Search for the cell housing the specified text and yield its (x, y) center coordinate. 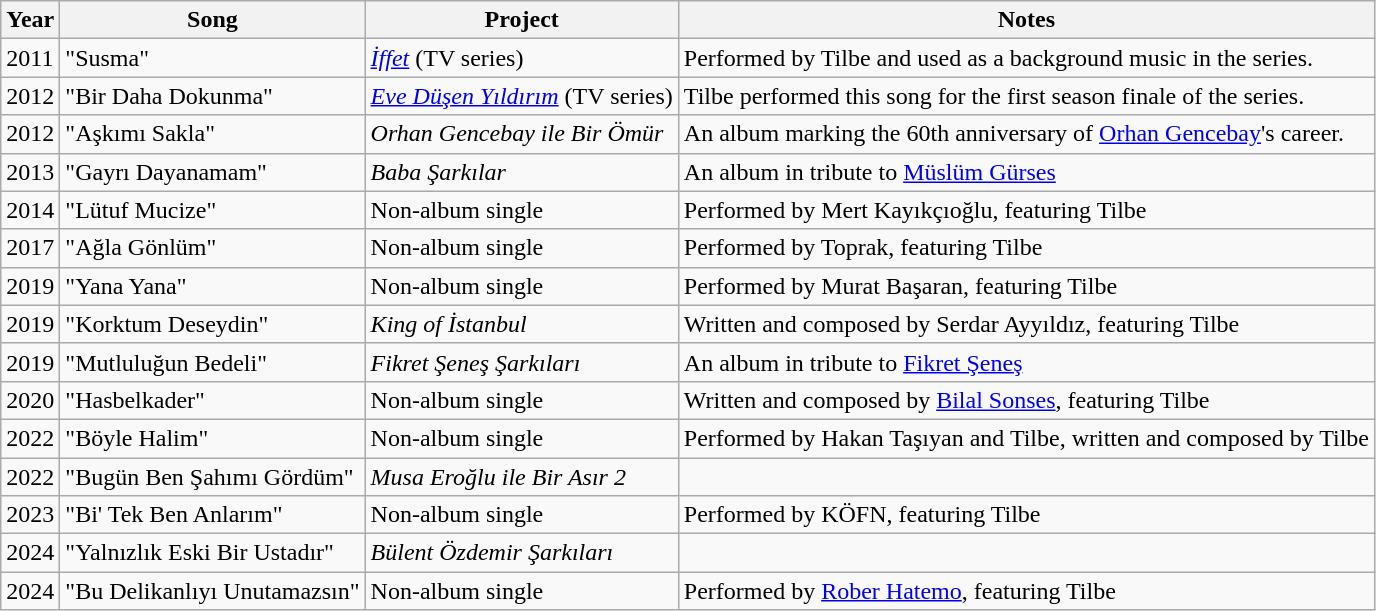
2014 (30, 210)
"Susma" (212, 58)
Tilbe performed this song for the first season finale of the series. (1026, 96)
King of İstanbul (522, 324)
"Gayrı Dayanamam" (212, 172)
"Hasbelkader" (212, 400)
Performed by KÖFN, featuring Tilbe (1026, 515)
İffet (TV series) (522, 58)
2020 (30, 400)
Performed by Tilbe and used as a background music in the series. (1026, 58)
"Yana Yana" (212, 286)
"Korktum Deseydin" (212, 324)
"Lütuf Mucize" (212, 210)
"Mutluluğun Bedeli" (212, 362)
2013 (30, 172)
Performed by Murat Başaran, featuring Tilbe (1026, 286)
Song (212, 20)
Written and composed by Bilal Sonses, featuring Tilbe (1026, 400)
2011 (30, 58)
Performed by Hakan Taşıyan and Tilbe, written and composed by Tilbe (1026, 438)
Musa Eroğlu ile Bir Asır 2 (522, 477)
"Bi' Tek Ben Anlarım" (212, 515)
Performed by Rober Hatemo, featuring Tilbe (1026, 591)
Project (522, 20)
Bülent Özdemir Şarkıları (522, 553)
Fikret Şeneş Şarkıları (522, 362)
"Aşkımı Sakla" (212, 134)
"Yalnızlık Eski Bir Ustadır" (212, 553)
2023 (30, 515)
2017 (30, 248)
"Bu Delikanlıyı Unutamazsın" (212, 591)
Performed by Mert Kayıkçıoğlu, featuring Tilbe (1026, 210)
An album in tribute to Müslüm Gürses (1026, 172)
"Böyle Halim" (212, 438)
Performed by Toprak, featuring Tilbe (1026, 248)
Orhan Gencebay ile Bir Ömür (522, 134)
Year (30, 20)
Written and composed by Serdar Ayyıldız, featuring Tilbe (1026, 324)
An album in tribute to Fikret Şeneş (1026, 362)
An album marking the 60th anniversary of Orhan Gencebay's career. (1026, 134)
"Ağla Gönlüm" (212, 248)
"Bugün Ben Şahımı Gördüm" (212, 477)
Notes (1026, 20)
"Bir Daha Dokunma" (212, 96)
Baba Şarkılar (522, 172)
Eve Düşen Yıldırım (TV series) (522, 96)
